Return [x, y] of the center of cell containing provided text 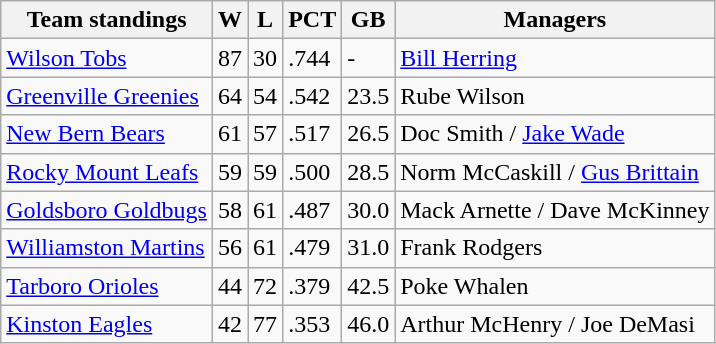
.379 [312, 286]
.500 [312, 172]
26.5 [368, 134]
Rube Wilson [555, 96]
.744 [312, 58]
New Bern Bears [107, 134]
54 [266, 96]
.517 [312, 134]
72 [266, 286]
.479 [312, 248]
Poke Whalen [555, 286]
44 [230, 286]
58 [230, 210]
.353 [312, 324]
46.0 [368, 324]
Frank Rodgers [555, 248]
Norm McCaskill / Gus Brittain [555, 172]
23.5 [368, 96]
Greenville Greenies [107, 96]
Goldsboro Goldbugs [107, 210]
Tarboro Orioles [107, 286]
Mack Arnette / Dave McKinney [555, 210]
31.0 [368, 248]
.542 [312, 96]
Bill Herring [555, 58]
Kinston Eagles [107, 324]
.487 [312, 210]
87 [230, 58]
Rocky Mount Leafs [107, 172]
30.0 [368, 210]
Doc Smith / Jake Wade [555, 134]
Managers [555, 20]
Team standings [107, 20]
77 [266, 324]
30 [266, 58]
Williamston Martins [107, 248]
W [230, 20]
PCT [312, 20]
42 [230, 324]
56 [230, 248]
GB [368, 20]
Wilson Tobs [107, 58]
- [368, 58]
64 [230, 96]
L [266, 20]
28.5 [368, 172]
Arthur McHenry / Joe DeMasi [555, 324]
42.5 [368, 286]
57 [266, 134]
